Capture the cell that displays the provided text and extract its (X, Y) central coordinate. 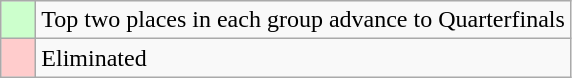
Eliminated (304, 58)
Top two places in each group advance to Quarterfinals (304, 20)
